Scan for the cell matching the given text and deliver its [x, y] coordinate at center. 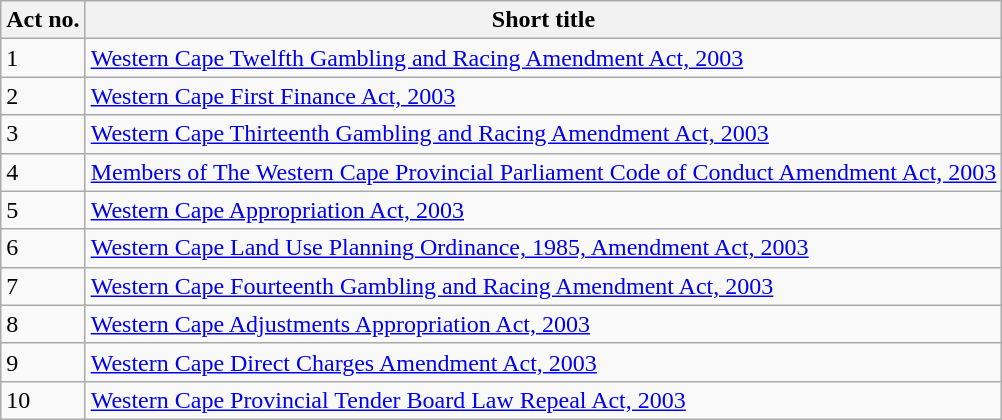
Act no. [43, 20]
Western Cape Appropriation Act, 2003 [544, 210]
Western Cape Direct Charges Amendment Act, 2003 [544, 362]
6 [43, 248]
3 [43, 134]
Western Cape Twelfth Gambling and Racing Amendment Act, 2003 [544, 58]
Western Cape Thirteenth Gambling and Racing Amendment Act, 2003 [544, 134]
Short title [544, 20]
Western Cape Adjustments Appropriation Act, 2003 [544, 324]
2 [43, 96]
8 [43, 324]
Western Cape First Finance Act, 2003 [544, 96]
1 [43, 58]
Members of The Western Cape Provincial Parliament Code of Conduct Amendment Act, 2003 [544, 172]
4 [43, 172]
10 [43, 400]
9 [43, 362]
Western Cape Fourteenth Gambling and Racing Amendment Act, 2003 [544, 286]
Western Cape Provincial Tender Board Law Repeal Act, 2003 [544, 400]
Western Cape Land Use Planning Ordinance, 1985, Amendment Act, 2003 [544, 248]
7 [43, 286]
5 [43, 210]
